Locate the cell with the specified text and output its (X, Y) center coordinate. 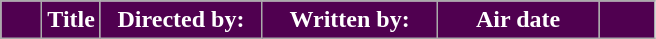
Directed by: (180, 20)
Air date (518, 20)
Title (72, 20)
Written by: (349, 20)
